Detect which cell encompasses the target text, then output its [x, y] center coordinate. 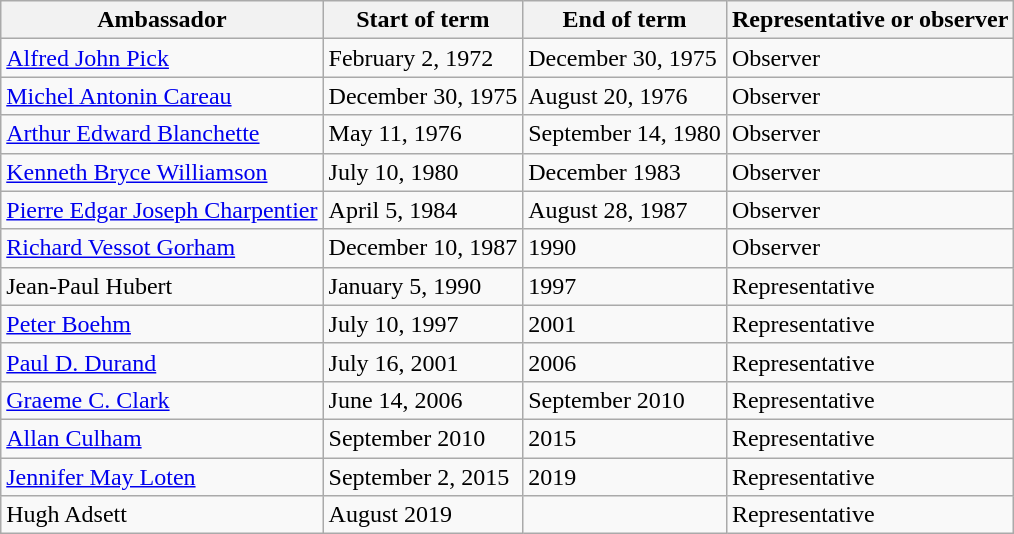
Michel Antonin Careau [162, 96]
Richard Vessot Gorham [162, 248]
Jennifer May Loten [162, 477]
July 10, 1980 [423, 172]
January 5, 1990 [423, 286]
April 5, 1984 [423, 210]
2006 [625, 362]
Peter Boehm [162, 324]
December 1983 [625, 172]
Paul D. Durand [162, 362]
Ambassador [162, 20]
August 28, 1987 [625, 210]
Hugh Adsett [162, 515]
May 11, 1976 [423, 134]
September 2, 2015 [423, 477]
Kenneth Bryce Williamson [162, 172]
Pierre Edgar Joseph Charpentier [162, 210]
2001 [625, 324]
December 10, 1987 [423, 248]
Arthur Edward Blanchette [162, 134]
Allan Culham [162, 438]
Jean-Paul Hubert [162, 286]
Representative or observer [870, 20]
July 16, 2001 [423, 362]
September 14, 1980 [625, 134]
1997 [625, 286]
June 14, 2006 [423, 400]
Alfred John Pick [162, 58]
Graeme C. Clark [162, 400]
2019 [625, 477]
February 2, 1972 [423, 58]
1990 [625, 248]
July 10, 1997 [423, 324]
End of term [625, 20]
2015 [625, 438]
Start of term [423, 20]
August 2019 [423, 515]
August 20, 1976 [625, 96]
